Find where the given text appears and provide that cell's center as [x, y] coordinate. 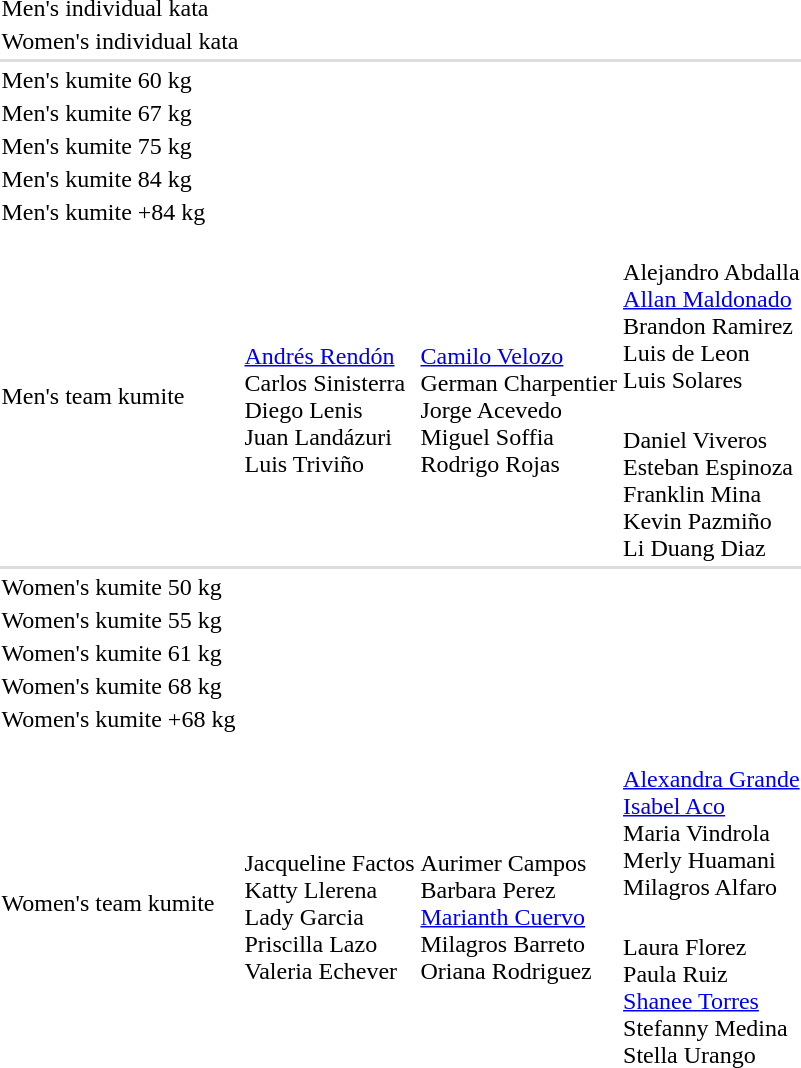
Men's kumite 67 kg [120, 113]
Men's kumite 75 kg [120, 146]
Men's kumite 60 kg [120, 80]
Women's kumite 55 kg [120, 620]
Women's kumite 61 kg [120, 653]
Women's kumite +68 kg [120, 719]
Men's kumite +84 kg [120, 212]
Men's team kumite [120, 396]
Women's kumite 68 kg [120, 686]
Women's individual kata [120, 41]
Men's kumite 84 kg [120, 179]
Camilo VelozoGerman CharpentierJorge AcevedoMiguel SoffiaRodrigo Rojas [519, 396]
Andrés RendónCarlos SinisterraDiego LenisJuan LandázuriLuis Triviño [330, 396]
Women's kumite 50 kg [120, 587]
